Return (x, y) of the center of cell containing provided text 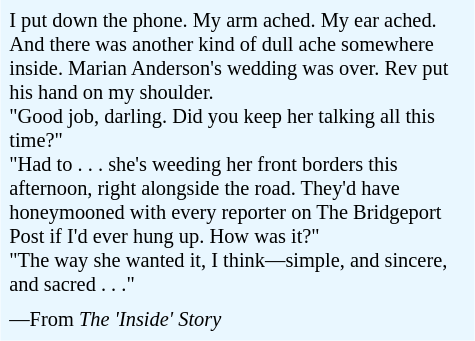
—From The 'Inside' Story (238, 320)
